Pinpoint the cell where the given text exists, returning its [X, Y] midpoint coordinate. 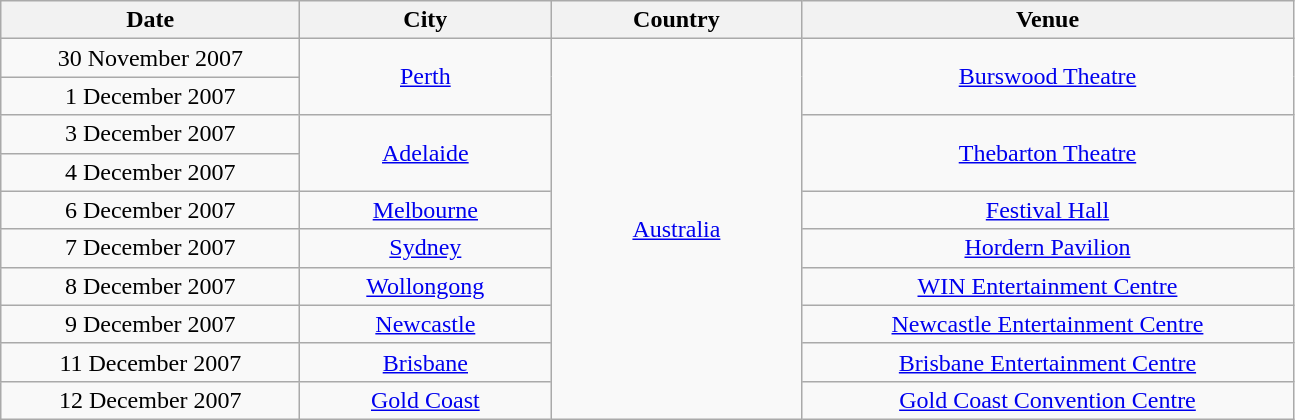
Venue [1048, 20]
Newcastle Entertainment Centre [1048, 324]
City [426, 20]
11 December 2007 [150, 362]
Hordern Pavilion [1048, 248]
Melbourne [426, 210]
3 December 2007 [150, 134]
Gold Coast [426, 400]
6 December 2007 [150, 210]
4 December 2007 [150, 172]
12 December 2007 [150, 400]
Gold Coast Convention Centre [1048, 400]
Sydney [426, 248]
Australia [676, 230]
Brisbane Entertainment Centre [1048, 362]
7 December 2007 [150, 248]
8 December 2007 [150, 286]
Burswood Theatre [1048, 77]
30 November 2007 [150, 58]
Adelaide [426, 153]
Newcastle [426, 324]
Brisbane [426, 362]
Thebarton Theatre [1048, 153]
Wollongong [426, 286]
Date [150, 20]
Perth [426, 77]
1 December 2007 [150, 96]
WIN Entertainment Centre [1048, 286]
Country [676, 20]
9 December 2007 [150, 324]
Festival Hall [1048, 210]
